Extract the [X, Y] coordinate from the center of the cell holding the provided text.  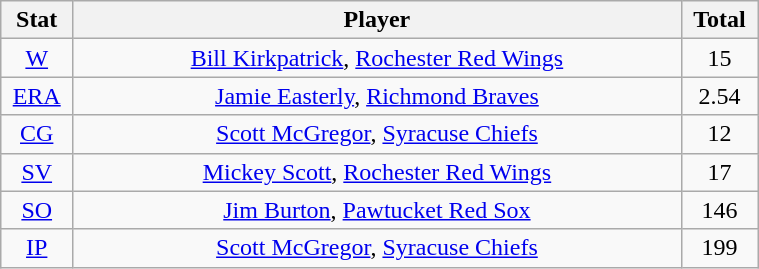
ERA [37, 96]
15 [719, 58]
Mickey Scott, Rochester Red Wings [378, 172]
SO [37, 210]
Stat [37, 20]
Bill Kirkpatrick, Rochester Red Wings [378, 58]
2.54 [719, 96]
Total [719, 20]
SV [37, 172]
Jim Burton, Pawtucket Red Sox [378, 210]
12 [719, 134]
199 [719, 248]
17 [719, 172]
Player [378, 20]
W [37, 58]
146 [719, 210]
Jamie Easterly, Richmond Braves [378, 96]
IP [37, 248]
CG [37, 134]
